Pinpoint the cell where the given text exists, returning its [x, y] midpoint coordinate. 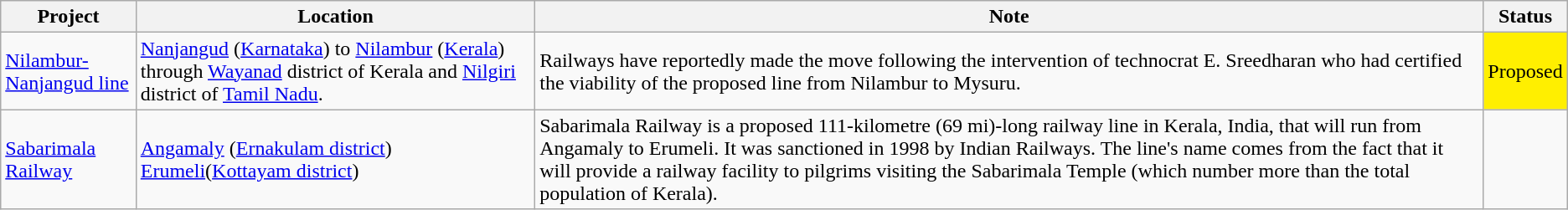
Note [1009, 17]
Status [1525, 17]
Nanjangud (Karnataka) to Nilambur (Kerala) through Wayanad district of Kerala and Nilgiri district of Tamil Nadu. [335, 71]
Location [335, 17]
Proposed [1525, 71]
Project [69, 17]
Nilambur-Nanjangud line [69, 71]
Angamaly (Ernakulam district)Erumeli(Kottayam district) [335, 159]
Sabarimala Railway [69, 159]
